Search for the cell housing the specified text and yield its [x, y] center coordinate. 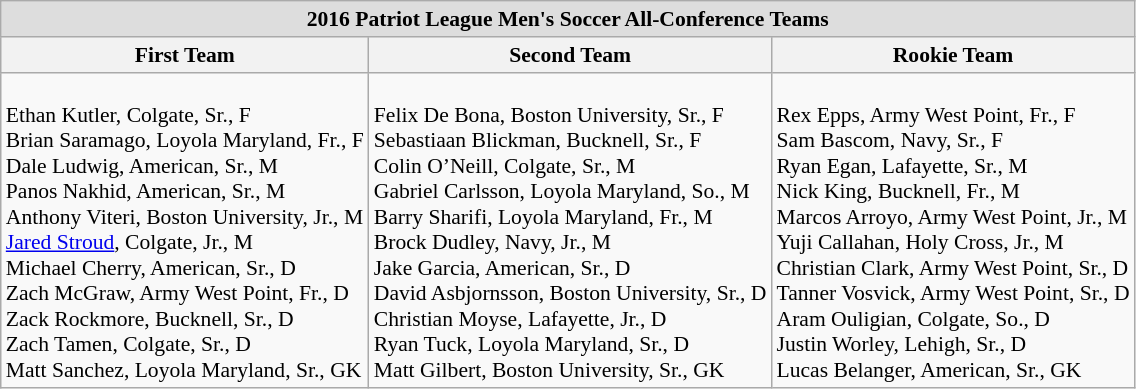
Second Team [570, 55]
First Team [185, 55]
2016 Patriot League Men's Soccer All-Conference Teams [568, 19]
Rookie Team [952, 55]
